Locate the cell with the specified text and output its (x, y) center coordinate. 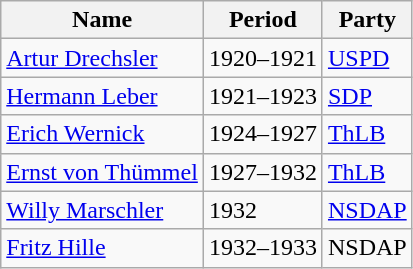
Period (262, 20)
SDP (367, 96)
Fritz Hille (102, 248)
Erich Wernick (102, 134)
1927–1932 (262, 172)
USPD (367, 58)
Artur Drechsler (102, 58)
Hermann Leber (102, 96)
1920–1921 (262, 58)
Party (367, 20)
Willy Marschler (102, 210)
Ernst von Thümmel (102, 172)
1932 (262, 210)
1921–1923 (262, 96)
Name (102, 20)
1924–1927 (262, 134)
1932–1933 (262, 248)
